Output the (x, y) coordinate of the center of the cell containing the given text.  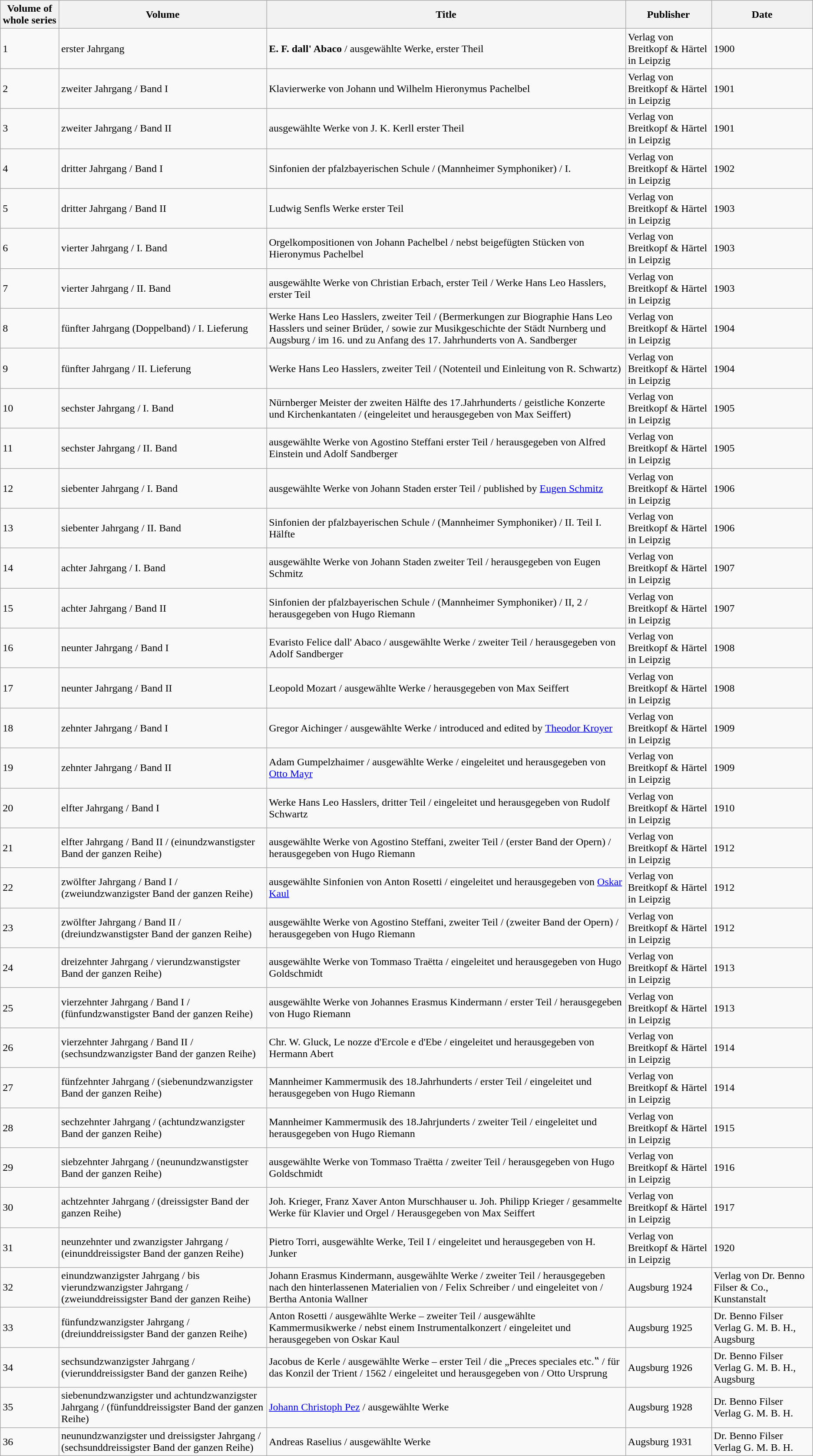
achter Jahrgang / I. Band (162, 568)
dreizehnter Jahrgang / vierundzwanstigster Band der ganzen Reihe) (162, 968)
19 (30, 768)
E. F. dall' Abaco / ausgewählte Werke, erster Theil (446, 49)
24 (30, 968)
siebenter Jahrgang / II. Band (162, 528)
Volume of whole series (30, 15)
36 (30, 1441)
22 (30, 888)
27 (30, 1087)
Augsburg 1926 (668, 1367)
ausgewählte Werke von Johannes Erasmus Kindermann / erster Teil / herausgegeben von Hugo Riemann (446, 1008)
ausgewählte Werke von Tommaso Traëtta / zweiter Teil / herausgegeben von Hugo Goldschmidt (446, 1168)
Date (762, 15)
achtzehnter Jahrgang / (dreissigster Band der ganzen Reihe) (162, 1208)
26 (30, 1048)
11 (30, 448)
vierter Jahrgang / II. Band (162, 288)
neunundzwanzigster und dreissigster Jahrgang / (sechsunddreissigster Band der ganzen Reihe) (162, 1441)
Joh. Krieger, Franz Xaver Anton Murschhauser u. Joh. Philipp Krieger / gesammelte Werke für Klavier und Orgel / Herausgegeben von Max Seiffert (446, 1208)
Publisher (668, 15)
1916 (762, 1168)
fünfter Jahrgang / II. Lieferung (162, 368)
einundzwanzigster Jahrgang / bis vierundzwanzigster Jahrgang / (zweiunddreissigster Band der ganzen Reihe) (162, 1288)
4 (30, 168)
Augsburg 1925 (668, 1328)
35 (30, 1407)
13 (30, 528)
zwölfter Jahrgang / Band II / (dreiundzwanstigster Band der ganzen Reihe) (162, 928)
ausgewählte Werke von Agostino Steffani, zweiter Teil / (zweiter Band der Opern) / herausgegeben von Hugo Riemann (446, 928)
elfter Jahrgang / Band I (162, 808)
Ludwig Senfls Werke erster Teil (446, 208)
erster Jahrgang (162, 49)
vierzehnter Jahrgang / Band II / (sechsundzwanzigster Band der ganzen Reihe) (162, 1048)
10 (30, 408)
20 (30, 808)
Title (446, 15)
Augsburg 1924 (668, 1288)
sechster Jahrgang / I. Band (162, 408)
zweiter Jahrgang / Band I (162, 89)
1915 (762, 1128)
ausgewählte Werke von J. K. Kerll erster Theil (446, 128)
fünfter Jahrgang (Doppelband) / I. Lieferung (162, 328)
sechzehnter Jahrgang / (achtundzwanzigster Band der ganzen Reihe) (162, 1128)
Werke Hans Leo Hasslers, zweiter Teil / (Notenteil und Einleitung von R. Schwartz) (446, 368)
achter Jahrgang / Band II (162, 608)
zwölfter Jahrgang / Band I / (zweiundzwanzigster Band der ganzen Reihe) (162, 888)
23 (30, 928)
vierter Jahrgang / I. Band (162, 248)
21 (30, 848)
Evaristo Felice dall' Abaco / ausgewählte Werke / zweiter Teil / herausgegeben von Adolf Sandberger (446, 648)
18 (30, 728)
Chr. W. Gluck, Le nozze d'Ercole e d'Ebe / eingeleitet und herausgegeben von Hermann Abert (446, 1048)
Mannheimer Kammermusik des 18.Jahrjunderts / zweiter Teil / eingeleitet und herausgegeben von Hugo Riemann (446, 1128)
17 (30, 688)
1910 (762, 808)
Orgelkompositionen von Johann Pachelbel / nebst beigefügten Stücken von Hieronymus Pachelbel (446, 248)
33 (30, 1328)
siebzehnter Jahrgang / (neunundzwanstigster Band der ganzen Reihe) (162, 1168)
Werke Hans Leo Hasslers, dritter Teil / eingeleitet und herausgegeben von Rudolf Schwartz (446, 808)
Leopold Mozart / ausgewählte Werke / herausgegeben von Max Seiffert (446, 688)
30 (30, 1208)
31 (30, 1248)
sechster Jahrgang / II. Band (162, 448)
ausgewählte Werke von Christian Erbach, erster Teil / Werke Hans Leo Hasslers, erster Teil (446, 288)
1920 (762, 1248)
dritter Jahrgang / Band I (162, 168)
ausgewählte Werke von Agostino Steffani, zweiter Teil / (erster Band der Opern) / herausgegeben von Hugo Riemann (446, 848)
neunter Jahrgang / Band II (162, 688)
1 (30, 49)
Augsburg 1928 (668, 1407)
zehnter Jahrgang / Band I (162, 728)
5 (30, 208)
15 (30, 608)
12 (30, 488)
1902 (762, 168)
29 (30, 1168)
28 (30, 1128)
1900 (762, 49)
7 (30, 288)
Andreas Raselius / ausgewählte Werke (446, 1441)
zehnter Jahrgang / Band II (162, 768)
neunzehnter und zwanzigster Jahrgang / (einunddreissigster Band der ganzen Reihe) (162, 1248)
Augsburg 1931 (668, 1441)
zweiter Jahrgang / Band II (162, 128)
6 (30, 248)
ausgewählte Werke von Tommaso Traëtta / eingeleitet und herausgegeben von Hugo Goldschmidt (446, 968)
Verlag von Dr. Benno Filser & Co., Kunstanstalt (762, 1288)
neunter Jahrgang / Band I (162, 648)
Pietro Torri, ausgewählte Werke, Teil I / eingeleitet und herausgegeben von H. Junker (446, 1248)
32 (30, 1288)
3 (30, 128)
ausgewählte Sinfonien von Anton Rosetti / eingeleitet und herausgegeben von Oskar Kaul (446, 888)
siebenter Jahrgang / I. Band (162, 488)
Volume (162, 15)
elfter Jahrgang / Band II / (einundzwanstigster Band der ganzen Reihe) (162, 848)
fünfundzwanzigster Jahrgang / (dreiunddreissigster Band der ganzen Reihe) (162, 1328)
dritter Jahrgang / Band II (162, 208)
Adam Gumpelzhaimer / ausgewählte Werke / eingeleitet und herausgegeben von Otto Mayr (446, 768)
siebenundzwanzigster und achtundzwanzigster Jahrgang / (fünfunddreissigster Band der ganzen Reihe) (162, 1407)
25 (30, 1008)
1917 (762, 1208)
16 (30, 648)
2 (30, 89)
14 (30, 568)
Gregor Aichinger / ausgewählte Werke / introduced and edited by Theodor Kroyer (446, 728)
vierzehnter Jahrgang / Band I / (fünfundzwanstigster Band der ganzen Reihe) (162, 1008)
ausgewählte Werke von Johann Staden erster Teil / published by Eugen Schmitz (446, 488)
8 (30, 328)
sechsundzwanzigster Jahrgang / (vierunddreissigster Band der ganzen Reihe) (162, 1367)
Sinfonien der pfalzbayerischen Schule / (Mannheimer Symphoniker) / II. Teil I. Hälfte (446, 528)
9 (30, 368)
ausgewählte Werke von Agostino Steffani erster Teil / herausgegeben von Alfred Einstein und Adolf Sandberger (446, 448)
Sinfonien der pfalzbayerischen Schule / (Mannheimer Symphoniker) / I. (446, 168)
ausgewählte Werke von Johann Staden zweiter Teil / herausgegeben von Eugen Schmitz (446, 568)
Johann Christoph Pez / ausgewählte Werke (446, 1407)
Sinfonien der pfalzbayerischen Schule / (Mannheimer Symphoniker) / II, 2 / herausgegeben von Hugo Riemann (446, 608)
Klavierwerke von Johann und Wilhelm Hieronymus Pachelbel (446, 89)
Mannheimer Kammermusik des 18.Jahrhunderts / erster Teil / eingeleitet und herausgegeben von Hugo Riemann (446, 1087)
fünfzehnter Jahrgang / (siebenundzwanzigster Band der ganzen Reihe) (162, 1087)
34 (30, 1367)
